Search for the cell housing the specified text and yield its [X, Y] center coordinate. 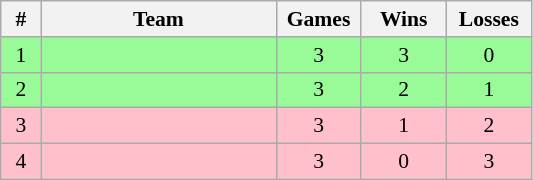
Games [318, 19]
# [21, 19]
Losses [488, 19]
4 [21, 162]
Team [158, 19]
Wins [404, 19]
